Identify which cell holds the provided text, then report its (x, y) central coordinate. 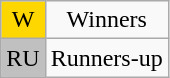
Runners-up (106, 58)
W (23, 20)
Winners (106, 20)
RU (23, 58)
